Locate the cell with the specified text and output its [X, Y] center coordinate. 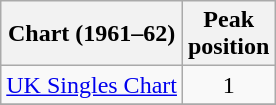
1 [228, 85]
Chart (1961–62) [92, 34]
Peakposition [228, 34]
UK Singles Chart [92, 85]
